Extract the [x, y] coordinate from the center of the cell holding the provided text.  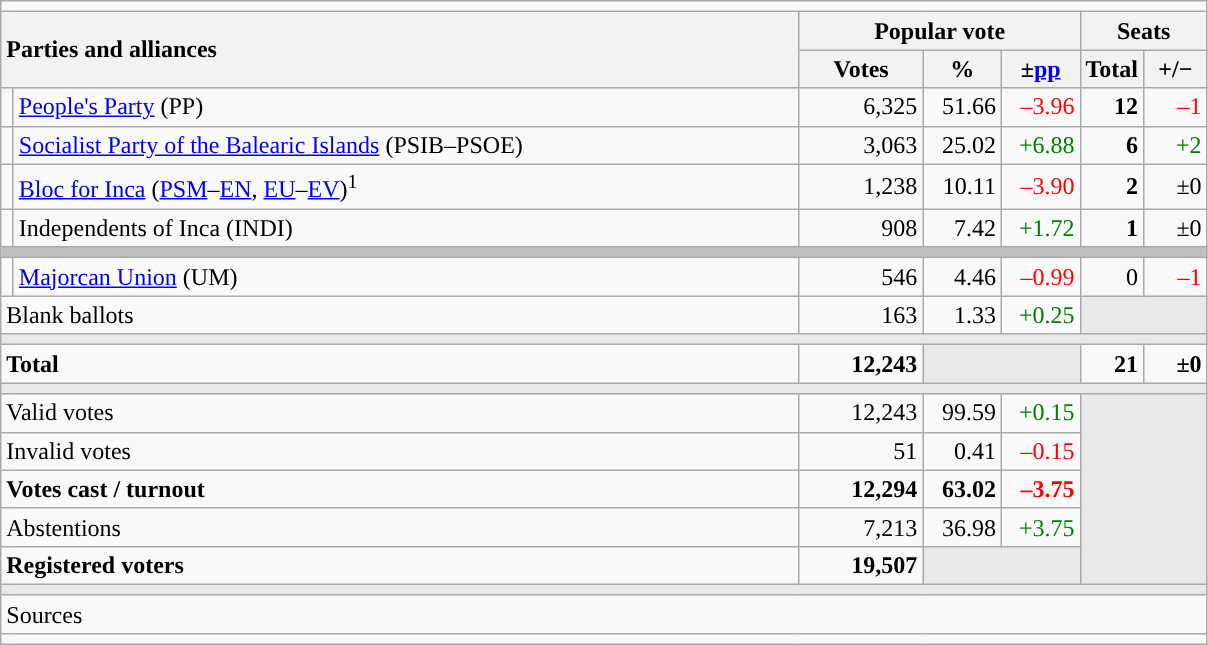
Registered voters [400, 565]
1,238 [861, 186]
Majorcan Union (UM) [406, 277]
Parties and alliances [400, 50]
Abstentions [400, 527]
Blank ballots [400, 315]
3,063 [861, 145]
+0.15 [1040, 413]
63.02 [962, 489]
12 [1112, 107]
Popular vote [940, 31]
7.42 [962, 228]
+6.88 [1040, 145]
51 [861, 451]
–0.99 [1040, 277]
+3.75 [1040, 527]
Independents of Inca (INDI) [406, 228]
0.41 [962, 451]
36.98 [962, 527]
–3.96 [1040, 107]
99.59 [962, 413]
Sources [604, 614]
–0.15 [1040, 451]
12,294 [861, 489]
10.11 [962, 186]
Socialist Party of the Balearic Islands (PSIB–PSOE) [406, 145]
6 [1112, 145]
% [962, 69]
+0.25 [1040, 315]
1 [1112, 228]
Votes cast / turnout [400, 489]
163 [861, 315]
+2 [1176, 145]
25.02 [962, 145]
2 [1112, 186]
Seats [1144, 31]
±pp [1040, 69]
19,507 [861, 565]
908 [861, 228]
7,213 [861, 527]
1.33 [962, 315]
–3.75 [1040, 489]
Bloc for Inca (PSM–EN, EU–EV)1 [406, 186]
Votes [861, 69]
–3.90 [1040, 186]
Valid votes [400, 413]
6,325 [861, 107]
Invalid votes [400, 451]
4.46 [962, 277]
21 [1112, 364]
546 [861, 277]
51.66 [962, 107]
People's Party (PP) [406, 107]
+1.72 [1040, 228]
0 [1112, 277]
+/− [1176, 69]
